Capture the cell that displays the provided text and extract its (X, Y) central coordinate. 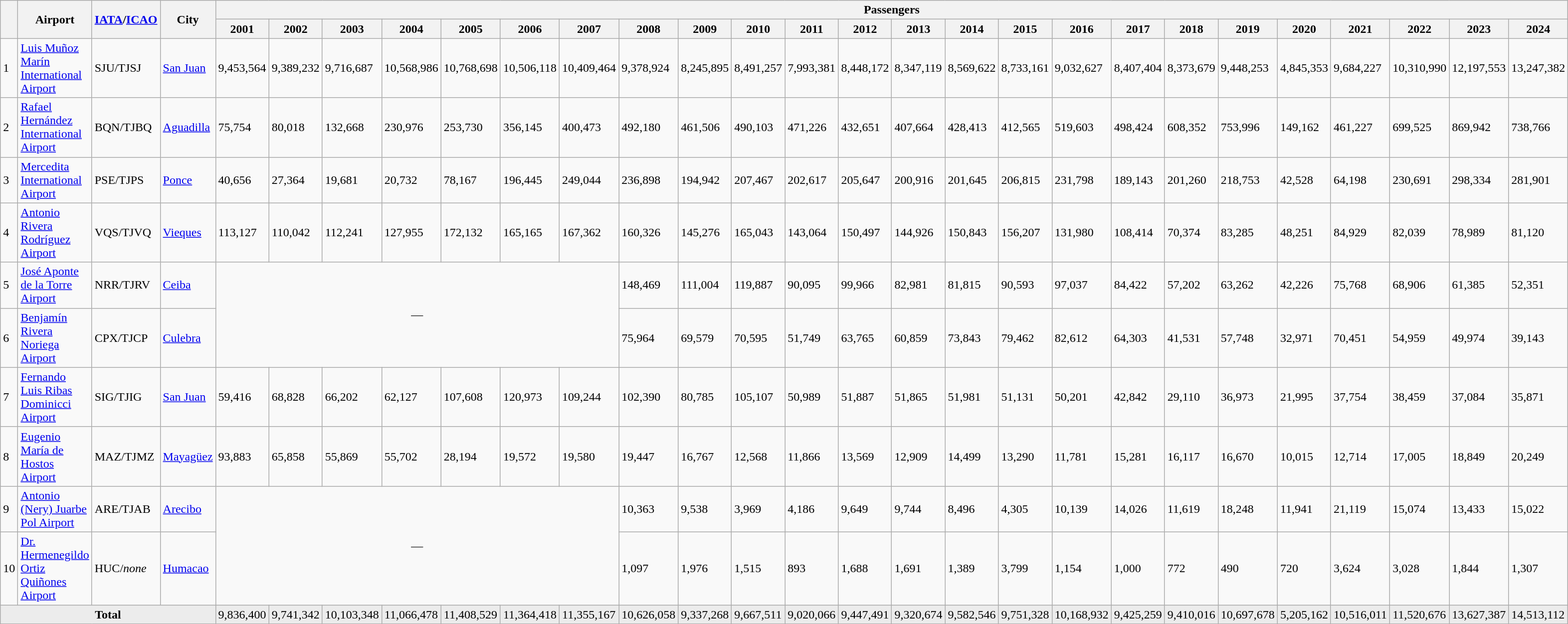
12,197,553 (1479, 68)
2016 (1081, 29)
78,167 (471, 180)
9,751,328 (1025, 615)
165,043 (758, 232)
490 (1248, 568)
2014 (972, 29)
200,916 (919, 180)
148,469 (648, 285)
10,103,348 (352, 615)
160,326 (648, 232)
461,227 (1360, 128)
64,303 (1138, 338)
9,582,546 (972, 615)
10 (9, 568)
206,815 (1025, 180)
SJU/TJSJ (126, 68)
1,389 (972, 568)
11,781 (1081, 457)
90,095 (812, 285)
68,828 (295, 397)
10,168,932 (1081, 615)
Arecibo (188, 509)
82,039 (1419, 232)
10,768,698 (471, 68)
143,064 (812, 232)
Rafael Hernández International Airport (55, 128)
407,664 (919, 128)
105,107 (758, 397)
412,565 (1025, 128)
8,407,404 (1138, 68)
8,569,622 (972, 68)
2005 (471, 29)
9,716,687 (352, 68)
VQS/TJVQ (126, 232)
9,378,924 (648, 68)
196,445 (530, 180)
75,964 (648, 338)
9,684,227 (1360, 68)
461,506 (705, 128)
108,414 (1138, 232)
62,127 (411, 397)
HUC/none (126, 568)
2003 (352, 29)
Luis Muñoz Marín International Airport (55, 68)
10,310,990 (1419, 68)
11,619 (1191, 509)
218,753 (1248, 180)
42,528 (1304, 180)
8,491,257 (758, 68)
2004 (411, 29)
64,198 (1360, 180)
1 (9, 68)
2 (9, 128)
54,959 (1419, 338)
70,451 (1360, 338)
15,281 (1138, 457)
19,447 (648, 457)
57,748 (1248, 338)
119,887 (758, 285)
4,845,353 (1304, 68)
9,410,016 (1191, 615)
110,042 (295, 232)
4,186 (812, 509)
13,569 (865, 457)
84,422 (1138, 285)
68,906 (1419, 285)
51,865 (919, 397)
51,981 (972, 397)
253,730 (471, 128)
2001 (242, 29)
99,966 (865, 285)
ARE/TJAB (126, 509)
356,145 (530, 128)
9,337,268 (705, 615)
298,334 (1479, 180)
11,408,529 (471, 615)
36,973 (1248, 397)
113,127 (242, 232)
112,241 (352, 232)
131,980 (1081, 232)
19,681 (352, 180)
1,976 (705, 568)
12,568 (758, 457)
471,226 (812, 128)
10,409,464 (589, 68)
51,887 (865, 397)
13,433 (1479, 509)
Antonio Rivera Rodríguez Airport (55, 232)
194,942 (705, 180)
16,670 (1248, 457)
2013 (919, 29)
69,579 (705, 338)
7 (9, 397)
1,000 (1138, 568)
9,453,564 (242, 68)
8,245,895 (705, 68)
2012 (865, 29)
11,066,478 (411, 615)
3,799 (1025, 568)
55,702 (411, 457)
2020 (1304, 29)
869,942 (1479, 128)
9,744 (919, 509)
16,767 (705, 457)
84,929 (1360, 232)
753,996 (1248, 128)
10,516,011 (1360, 615)
10,697,678 (1248, 615)
400,473 (589, 128)
720 (1304, 568)
82,612 (1081, 338)
10,015 (1304, 457)
1,097 (648, 568)
Airport (55, 19)
12,909 (919, 457)
39,143 (1538, 338)
205,647 (865, 180)
1,844 (1479, 568)
3,969 (758, 509)
Fernando Luis Ribas Dominicci Airport (55, 397)
231,798 (1081, 180)
2021 (1360, 29)
8,347,119 (919, 68)
11,520,676 (1419, 615)
102,390 (648, 397)
144,926 (919, 232)
498,424 (1138, 128)
201,645 (972, 180)
16,117 (1191, 457)
738,766 (1538, 128)
1,515 (758, 568)
19,580 (589, 457)
2018 (1191, 29)
3 (9, 180)
90,593 (1025, 285)
2009 (705, 29)
9,425,259 (1138, 615)
9,836,400 (242, 615)
80,785 (705, 397)
428,413 (972, 128)
2023 (1479, 29)
9 (9, 509)
Passengers (892, 10)
2011 (812, 29)
73,843 (972, 338)
9,741,342 (295, 615)
63,262 (1248, 285)
3,028 (1419, 568)
32,971 (1304, 338)
893 (812, 568)
Dr. Hermenegildo Ortiz Quiñones Airport (55, 568)
BQN/TJBQ (126, 128)
Total (108, 615)
52,351 (1538, 285)
79,462 (1025, 338)
63,765 (865, 338)
120,973 (530, 397)
20,249 (1538, 457)
29,110 (1191, 397)
490,103 (758, 128)
97,037 (1081, 285)
Antonio (Nery) Juarbe Pol Airport (55, 509)
111,004 (705, 285)
10,363 (648, 509)
2017 (1138, 29)
10,626,058 (648, 615)
10,139 (1081, 509)
149,162 (1304, 128)
13,627,387 (1479, 615)
18,248 (1248, 509)
109,244 (589, 397)
Eugenio María de Hostos Airport (55, 457)
37,084 (1479, 397)
NRR/TJRV (126, 285)
28,194 (471, 457)
51,131 (1025, 397)
93,883 (242, 457)
15,022 (1538, 509)
8,496 (972, 509)
9,320,674 (919, 615)
66,202 (352, 397)
14,513,112 (1538, 615)
608,352 (1191, 128)
8,733,161 (1025, 68)
50,989 (812, 397)
189,143 (1138, 180)
12,714 (1360, 457)
1,688 (865, 568)
5 (9, 285)
150,497 (865, 232)
SIG/TJIG (126, 397)
14,499 (972, 457)
59,416 (242, 397)
José Aponte de la Torre Airport (55, 285)
11,355,167 (589, 615)
57,202 (1191, 285)
17,005 (1419, 457)
75,754 (242, 128)
492,180 (648, 128)
202,617 (812, 180)
9,447,491 (865, 615)
145,276 (705, 232)
230,976 (411, 128)
2015 (1025, 29)
81,815 (972, 285)
1,307 (1538, 568)
6 (9, 338)
7,993,381 (812, 68)
11,364,418 (530, 615)
40,656 (242, 180)
8,448,172 (865, 68)
3,624 (1360, 568)
519,603 (1081, 128)
11,941 (1304, 509)
13,247,382 (1538, 68)
Ceiba (188, 285)
8,373,679 (1191, 68)
207,467 (758, 180)
35,871 (1538, 397)
78,989 (1479, 232)
2010 (758, 29)
9,448,253 (1248, 68)
42,842 (1138, 397)
49,974 (1479, 338)
Ponce (188, 180)
4,305 (1025, 509)
107,608 (471, 397)
236,898 (648, 180)
2019 (1248, 29)
230,691 (1419, 180)
2008 (648, 29)
81,120 (1538, 232)
38,459 (1419, 397)
11,866 (812, 457)
9,032,627 (1081, 68)
150,843 (972, 232)
19,572 (530, 457)
80,018 (295, 128)
2007 (589, 29)
70,374 (1191, 232)
41,531 (1191, 338)
2006 (530, 29)
165,165 (530, 232)
48,251 (1304, 232)
37,754 (1360, 397)
50,201 (1081, 397)
27,364 (295, 180)
14,026 (1138, 509)
75,768 (1360, 285)
9,389,232 (295, 68)
172,132 (471, 232)
Vieques (188, 232)
61,385 (1479, 285)
18,849 (1479, 457)
82,981 (919, 285)
2024 (1538, 29)
9,649 (865, 509)
2002 (295, 29)
1,154 (1081, 568)
281,901 (1538, 180)
55,869 (352, 457)
21,119 (1360, 509)
65,858 (295, 457)
167,362 (589, 232)
156,207 (1025, 232)
13,290 (1025, 457)
CPX/TJCP (126, 338)
City (188, 19)
5,205,162 (1304, 615)
8 (9, 457)
Mayagüez (188, 457)
51,749 (812, 338)
201,260 (1191, 180)
21,995 (1304, 397)
9,667,511 (758, 615)
20,732 (411, 180)
60,859 (919, 338)
10,506,118 (530, 68)
42,226 (1304, 285)
Mercedita International Airport (55, 180)
127,955 (411, 232)
132,668 (352, 128)
IATA/ICAO (126, 19)
249,044 (589, 180)
Aguadilla (188, 128)
9,020,066 (812, 615)
4 (9, 232)
772 (1191, 568)
70,595 (758, 338)
10,568,986 (411, 68)
2022 (1419, 29)
Benjamín Rivera Noriega Airport (55, 338)
83,285 (1248, 232)
Culebra (188, 338)
PSE/TJPS (126, 180)
15,074 (1419, 509)
MAZ/TJMZ (126, 457)
Humacao (188, 568)
1,691 (919, 568)
699,525 (1419, 128)
432,651 (865, 128)
9,538 (705, 509)
